Scan for the cell matching the given text and deliver its [X, Y] coordinate at center. 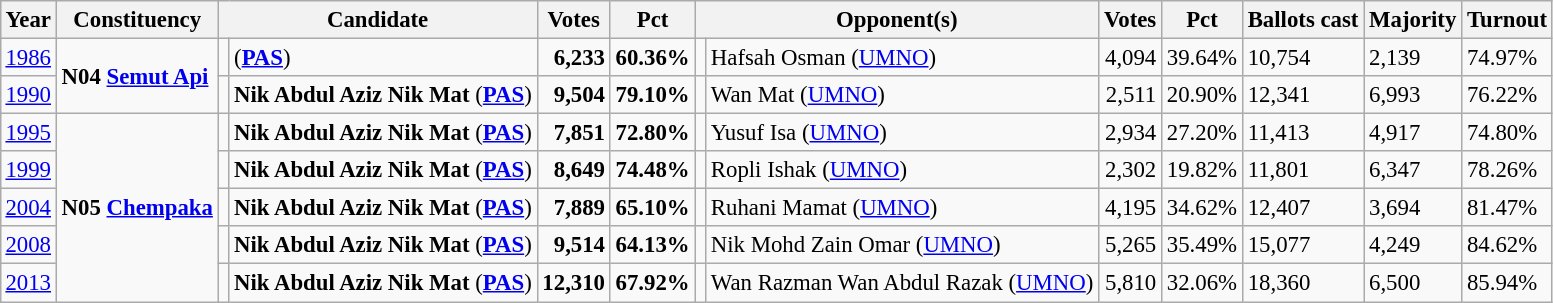
Ruhani Mamat (UMNO) [902, 208]
15,077 [1302, 245]
74.80% [1508, 133]
11,801 [1302, 170]
2,934 [1130, 133]
Yusuf Isa (UMNO) [902, 133]
5,265 [1130, 245]
85.94% [1508, 283]
Constituency [137, 20]
76.22% [1508, 95]
6,347 [1413, 170]
10,754 [1302, 57]
5,810 [1130, 283]
84.62% [1508, 245]
6,233 [574, 57]
N05 Chempaka [137, 208]
4,249 [1413, 245]
79.10% [652, 95]
1999 [28, 170]
2013 [28, 283]
72.80% [652, 133]
3,694 [1413, 208]
9,514 [574, 245]
74.48% [652, 170]
6,500 [1413, 283]
1990 [28, 95]
Ballots cast [1302, 20]
4,195 [1130, 208]
20.90% [1202, 95]
39.64% [1202, 57]
Candidate [378, 20]
18,360 [1302, 283]
12,341 [1302, 95]
12,407 [1302, 208]
11,413 [1302, 133]
35.49% [1202, 245]
Ropli Ishak (UMNO) [902, 170]
Hafsah Osman (UMNO) [902, 57]
7,851 [574, 133]
2004 [28, 208]
32.06% [1202, 283]
2,511 [1130, 95]
34.62% [1202, 208]
2,139 [1413, 57]
9,504 [574, 95]
Year [28, 20]
Wan Mat (UMNO) [902, 95]
1995 [28, 133]
(PAS) [383, 57]
7,889 [574, 208]
N04 Semut Api [137, 76]
4,917 [1413, 133]
74.97% [1508, 57]
4,094 [1130, 57]
2008 [28, 245]
65.10% [652, 208]
2,302 [1130, 170]
Opponent(s) [897, 20]
Wan Razman Wan Abdul Razak (UMNO) [902, 283]
78.26% [1508, 170]
64.13% [652, 245]
1986 [28, 57]
Nik Mohd Zain Omar (UMNO) [902, 245]
67.92% [652, 283]
6,993 [1413, 95]
60.36% [652, 57]
8,649 [574, 170]
Turnout [1508, 20]
81.47% [1508, 208]
12,310 [574, 283]
27.20% [1202, 133]
Majority [1413, 20]
19.82% [1202, 170]
